Pinpoint the cell where the given text exists, returning its (X, Y) midpoint coordinate. 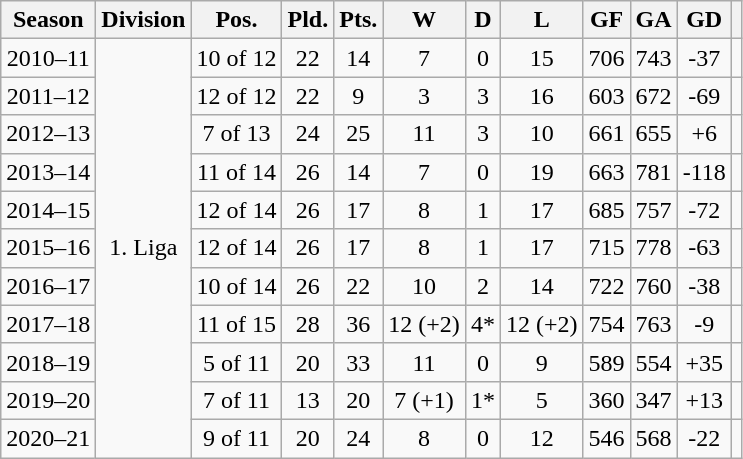
1* (482, 400)
5 of 11 (236, 362)
-22 (704, 438)
603 (606, 96)
11 of 15 (236, 324)
19 (542, 172)
2013–14 (48, 172)
2017–18 (48, 324)
15 (542, 58)
722 (606, 286)
360 (606, 400)
2016–17 (48, 286)
2 (482, 286)
757 (654, 210)
2014–15 (48, 210)
-69 (704, 96)
554 (654, 362)
-37 (704, 58)
7 of 11 (236, 400)
2011–12 (48, 96)
347 (654, 400)
1. Liga (144, 248)
Pld. (308, 20)
760 (654, 286)
546 (606, 438)
GA (654, 20)
W (424, 20)
5 (542, 400)
685 (606, 210)
655 (654, 134)
12 of 12 (236, 96)
10 of 14 (236, 286)
706 (606, 58)
663 (606, 172)
-63 (704, 248)
781 (654, 172)
-72 (704, 210)
2012–13 (48, 134)
7 of 13 (236, 134)
+6 (704, 134)
GF (606, 20)
778 (654, 248)
13 (308, 400)
2020–21 (48, 438)
12 (542, 438)
25 (358, 134)
Division (144, 20)
2019–20 (48, 400)
7 (+1) (424, 400)
Pos. (236, 20)
28 (308, 324)
11 of 14 (236, 172)
-118 (704, 172)
715 (606, 248)
589 (606, 362)
9 of 11 (236, 438)
2010–11 (48, 58)
L (542, 20)
763 (654, 324)
672 (654, 96)
568 (654, 438)
2018–19 (48, 362)
743 (654, 58)
-38 (704, 286)
33 (358, 362)
36 (358, 324)
2015–16 (48, 248)
661 (606, 134)
Pts. (358, 20)
754 (606, 324)
GD (704, 20)
+13 (704, 400)
+35 (704, 362)
-9 (704, 324)
16 (542, 96)
10 of 12 (236, 58)
4* (482, 324)
Season (48, 20)
D (482, 20)
